From the cell containing the given text, extract its center point as [X, Y] coordinate. 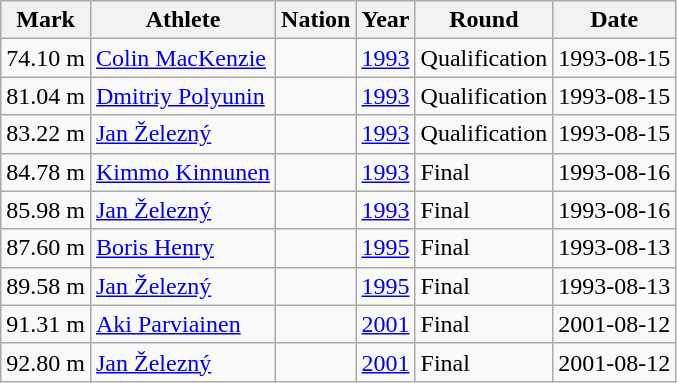
74.10 m [46, 58]
91.31 m [46, 324]
83.22 m [46, 134]
Round [484, 20]
Dmitriy Polyunin [182, 96]
Athlete [182, 20]
85.98 m [46, 210]
92.80 m [46, 362]
Colin MacKenzie [182, 58]
89.58 m [46, 286]
Aki Parviainen [182, 324]
Boris Henry [182, 248]
Kimmo Kinnunen [182, 172]
Mark [46, 20]
84.78 m [46, 172]
Date [614, 20]
Year [386, 20]
81.04 m [46, 96]
Nation [316, 20]
87.60 m [46, 248]
